Identify which cell holds the provided text, then report its (x, y) central coordinate. 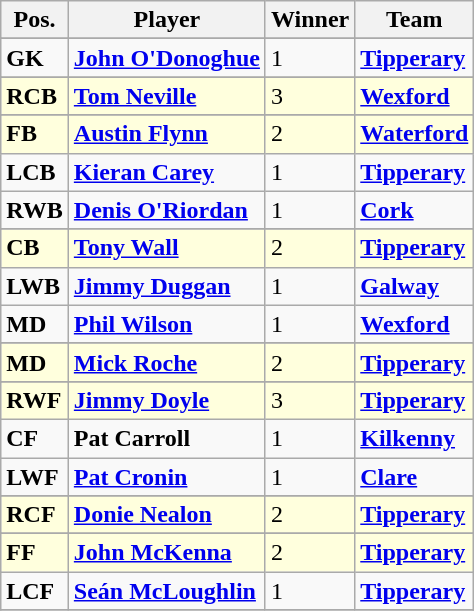
Pat Carroll (166, 438)
LWF (35, 477)
Jimmy Duggan (166, 286)
Waterford (414, 134)
LWB (35, 286)
RWF (35, 400)
Austin Flynn (166, 134)
LCB (35, 172)
RCF (35, 515)
CB (35, 248)
Tom Neville (166, 96)
GK (35, 58)
CF (35, 438)
Kieran Carey (166, 172)
Pos. (35, 20)
FF (35, 553)
John O'Donoghue (166, 58)
John McKenna (166, 553)
RCB (35, 96)
Mick Roche (166, 362)
Cork (414, 210)
Clare (414, 477)
Pat Cronin (166, 477)
Denis O'Riordan (166, 210)
Kilkenny (414, 438)
Jimmy Doyle (166, 400)
FB (35, 134)
Seán McLoughlin (166, 591)
Player (166, 20)
Team (414, 20)
Phil Wilson (166, 324)
Donie Nealon (166, 515)
Tony Wall (166, 248)
RWB (35, 210)
Winner (310, 20)
Galway (414, 286)
LCF (35, 591)
